Identify which cell holds the provided text, then report its [x, y] central coordinate. 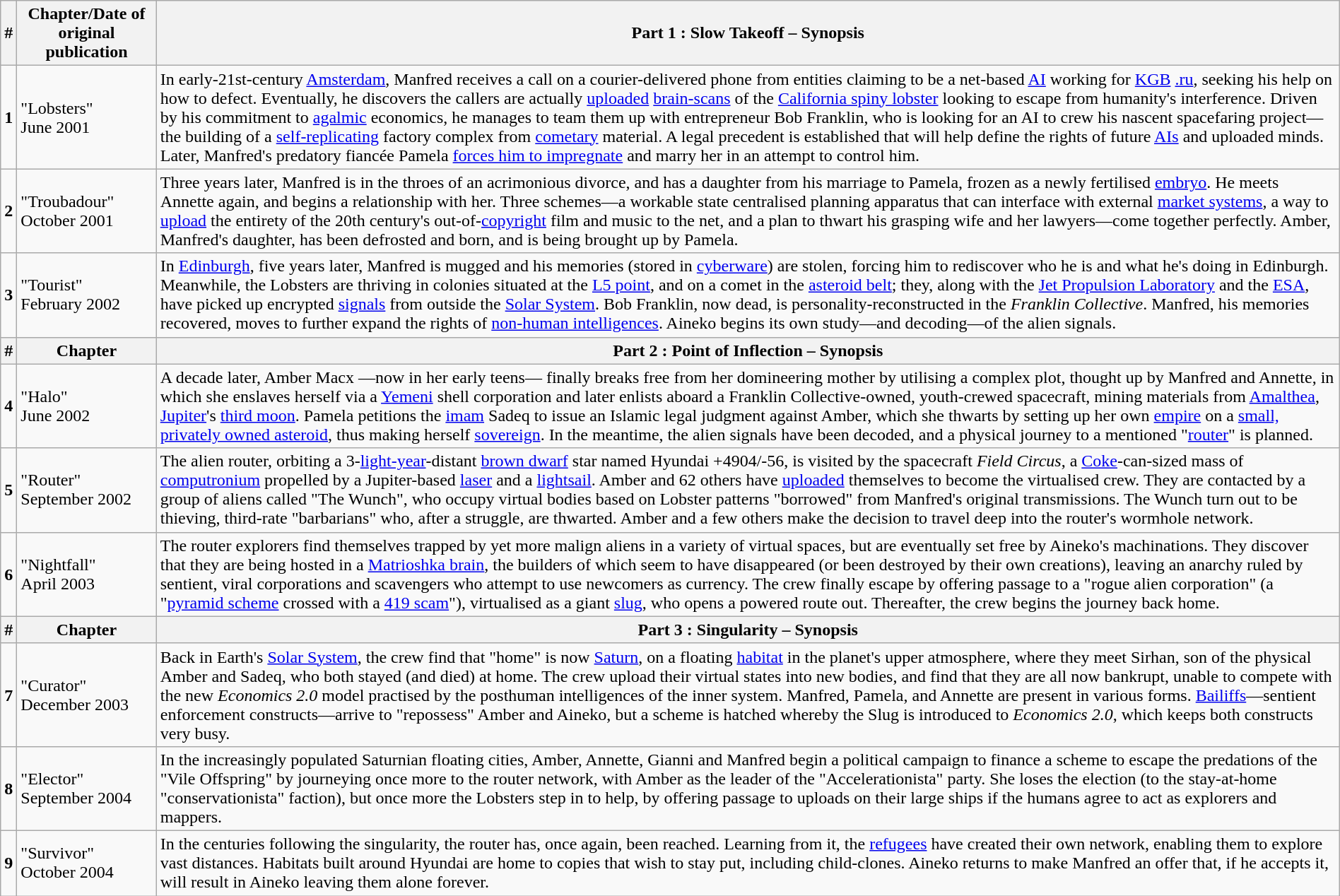
"Lobsters"June 2001 [86, 117]
"Curator"December 2003 [86, 695]
6 [8, 574]
9 [8, 863]
"Survivor"October 2004 [86, 863]
"Halo"June 2002 [86, 406]
Chapter/Date of original publication [86, 33]
1 [8, 117]
2 [8, 211]
Part 1 : Slow Takeoff – Synopsis [748, 33]
5 [8, 490]
4 [8, 406]
8 [8, 789]
"Elector"September 2004 [86, 789]
3 [8, 295]
"Router"September 2002 [86, 490]
Part 2 : Point of Inflection – Synopsis [748, 350]
"Troubadour"October 2001 [86, 211]
7 [8, 695]
"Nightfall"April 2003 [86, 574]
Part 3 : Singularity – Synopsis [748, 630]
"Tourist"February 2002 [86, 295]
